From the cell containing the given text, extract its center point as [X, Y] coordinate. 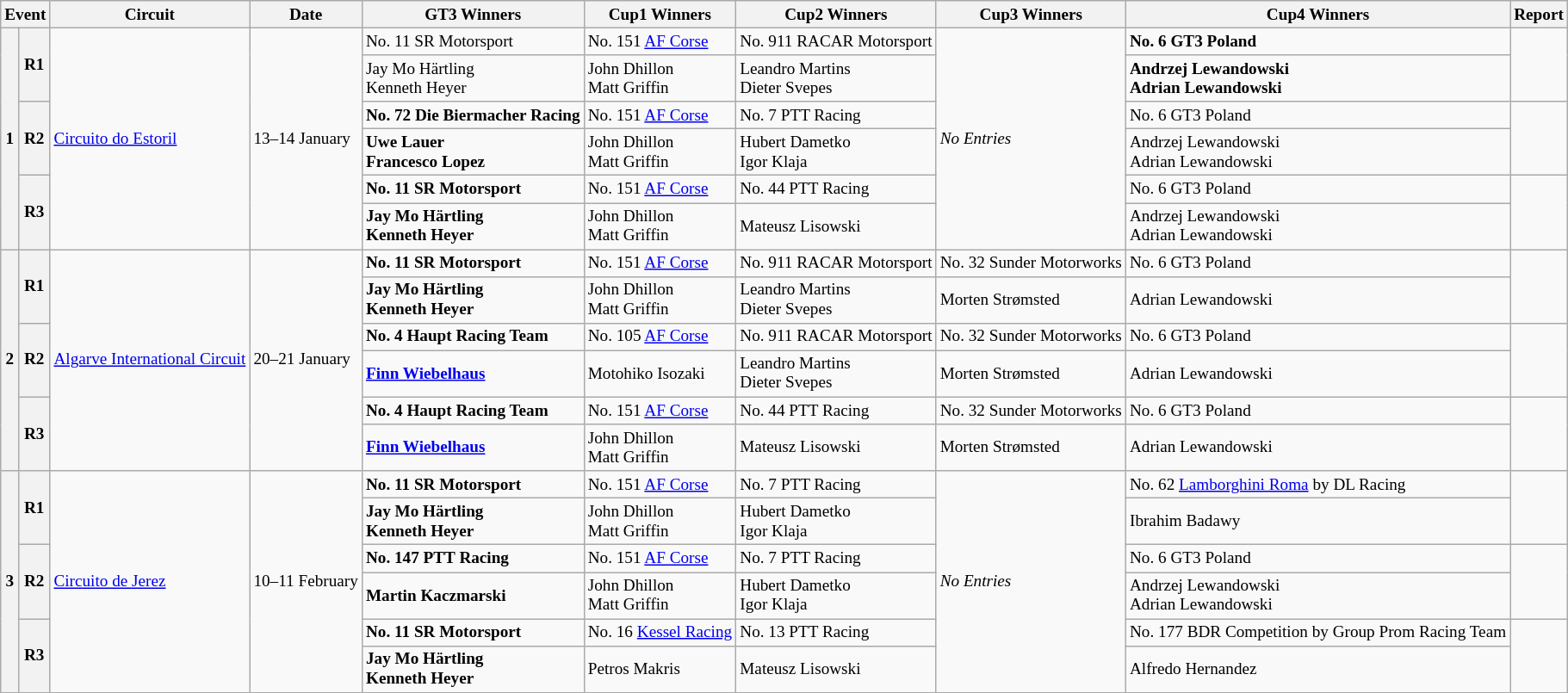
Cup3 Winners [1031, 15]
No. 13 PTT Racing [836, 632]
Circuito do Estoril [150, 138]
Event [26, 15]
Cup1 Winners [660, 15]
10–11 February [307, 582]
Motohiko Isozaki [660, 374]
GT3 Winners [473, 15]
Alfredo Hernandez [1317, 669]
No. 147 PTT Racing [473, 559]
Cup2 Winners [836, 15]
1 [10, 138]
Petros Makris [660, 669]
Uwe Lauer Francesco Lopez [473, 152]
Algarve International Circuit [150, 360]
No. 105 AF Corse [660, 337]
20–21 January [307, 360]
Martin Kaczmarski [473, 595]
No. 72 Die Biermacher Racing [473, 115]
No. 62 Lamborghini Roma by DL Racing [1317, 485]
No. 16 Kessel Racing [660, 632]
2 [10, 360]
No. 177 BDR Competition by Group Prom Racing Team [1317, 632]
Date [307, 15]
Report [1540, 15]
13–14 January [307, 138]
Cup4 Winners [1317, 15]
Circuit [150, 15]
Circuito de Jerez [150, 582]
Ibrahim Badawy [1317, 522]
3 [10, 582]
